Search for the cell housing the specified text and yield its (x, y) center coordinate. 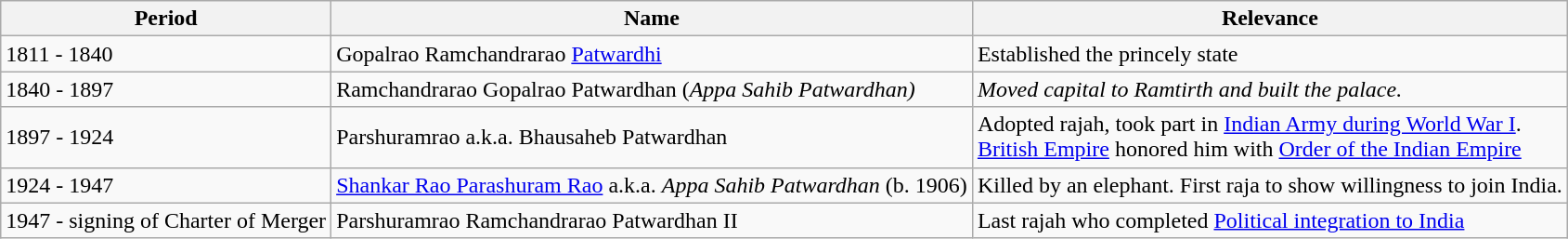
Gopalrao Ramchandrarao Patwardhi (652, 54)
1840 - 1897 (166, 89)
Killed by an elephant. First raja to show willingness to join India. (1270, 185)
Relevance (1270, 19)
Shankar Rao Parashuram Rao a.k.a. Appa Sahib Patwardhan (b. 1906) (652, 185)
Period (166, 19)
Moved capital to Ramtirth and built the palace. (1270, 89)
Last rajah who completed Political integration to India (1270, 220)
1947 - signing of Charter of Merger (166, 220)
1811 - 1840 (166, 54)
Established the princely state (1270, 54)
1897 - 1924 (166, 138)
Parshuramrao Ramchandrarao Patwardhan II (652, 220)
Ramchandrarao Gopalrao Patwardhan (Appa Sahib Patwardhan) (652, 89)
1924 - 1947 (166, 185)
Parshuramrao a.k.a. Bhausaheb Patwardhan (652, 138)
Name (652, 19)
Adopted rajah, took part in Indian Army during World War I.British Empire honored him with Order of the Indian Empire (1270, 138)
